Scan for the cell matching the given text and deliver its (x, y) coordinate at center. 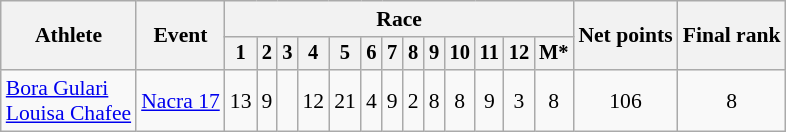
Net points (625, 36)
11 (490, 54)
7 (392, 54)
Race (400, 19)
Event (180, 36)
M* (554, 54)
Athlete (68, 36)
106 (625, 100)
1 (241, 54)
Nacra 17 (180, 100)
21 (345, 100)
13 (241, 100)
10 (460, 54)
Bora GulariLouisa Chafee (68, 100)
5 (345, 54)
Final rank (732, 36)
6 (372, 54)
